Find where the given text appears and provide that cell's center as [x, y] coordinate. 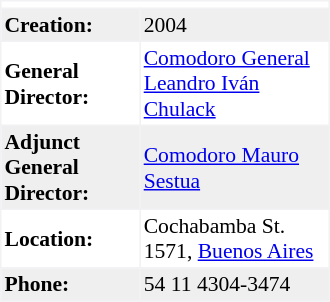
General Director: [70, 83]
Location: [70, 238]
Adjunct General Director: [70, 167]
Phone: [70, 284]
54 11 4304-3474 [234, 284]
Comodoro Mauro Sestua [234, 167]
Cochabamba St. 1571, Buenos Aires [234, 238]
Creation: [70, 24]
Comodoro General Leandro Iván Chulack [234, 83]
2004 [234, 24]
